Locate the cell with the specified text and output its (x, y) center coordinate. 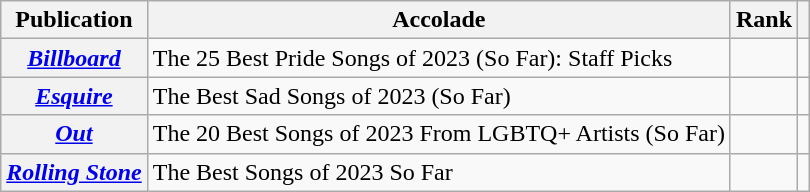
Accolade (438, 20)
Rank (764, 20)
The Best Sad Songs of 2023 (So Far) (438, 96)
Billboard (74, 58)
Out (74, 134)
The Best Songs of 2023 So Far (438, 172)
The 20 Best Songs of 2023 From LGBTQ+ Artists (So Far) (438, 134)
Publication (74, 20)
Rolling Stone (74, 172)
Esquire (74, 96)
The 25 Best Pride Songs of 2023 (So Far): Staff Picks (438, 58)
